Return [X, Y] of the center of cell containing provided text 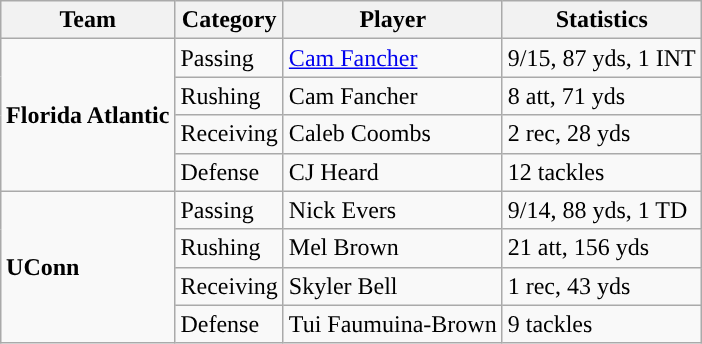
Tui Faumuina-Brown [392, 324]
Category [229, 20]
9/14, 88 yds, 1 TD [602, 210]
8 att, 71 yds [602, 96]
1 rec, 43 yds [602, 286]
Caleb Coombs [392, 134]
2 rec, 28 yds [602, 134]
9 tackles [602, 324]
Nick Evers [392, 210]
Team [88, 20]
UConn [88, 267]
Skyler Bell [392, 286]
Statistics [602, 20]
Florida Atlantic [88, 115]
CJ Heard [392, 172]
12 tackles [602, 172]
Player [392, 20]
21 att, 156 yds [602, 248]
Mel Brown [392, 248]
9/15, 87 yds, 1 INT [602, 58]
